Determine the [x, y] coordinate at the center of the cell enclosing the given text.  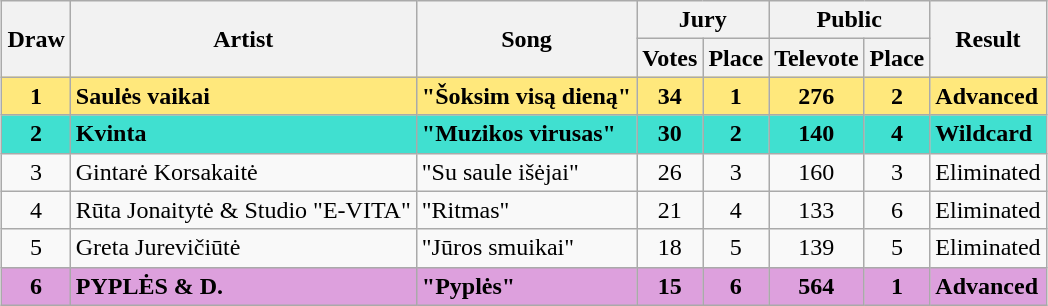
"Su saule išėjai" [526, 172]
30 [670, 134]
140 [816, 134]
Greta Jurevičiūtė [243, 248]
21 [670, 210]
Rūta Jonaitytė & Studio "E-VITA" [243, 210]
Song [526, 39]
Gintarė Korsakaitė [243, 172]
276 [816, 96]
139 [816, 248]
Result [988, 39]
Public [850, 20]
"Pyplės" [526, 286]
564 [816, 286]
"Šoksim visą dieną" [526, 96]
26 [670, 172]
Kvinta [243, 134]
160 [816, 172]
"Ritmas" [526, 210]
Jury [703, 20]
Televote [816, 58]
Wildcard [988, 134]
133 [816, 210]
Saulės vaikai [243, 96]
"Muzikos virusas" [526, 134]
Draw [36, 39]
Artist [243, 39]
18 [670, 248]
PYPLĖS & D. [243, 286]
34 [670, 96]
"Jūros smuikai" [526, 248]
15 [670, 286]
Votes [670, 58]
